Identify which cell holds the provided text, then report its [X, Y] central coordinate. 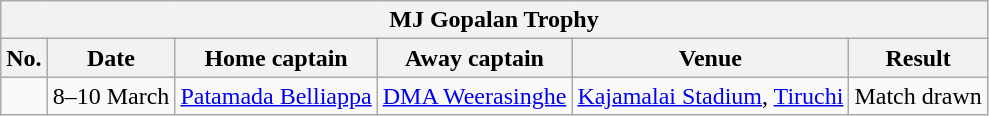
MJ Gopalan Trophy [494, 20]
8–10 March [111, 96]
Venue [710, 58]
Date [111, 58]
Patamada Belliappa [276, 96]
Result [918, 58]
No. [24, 58]
DMA Weerasinghe [474, 96]
Home captain [276, 58]
Kajamalai Stadium, Tiruchi [710, 96]
Match drawn [918, 96]
Away captain [474, 58]
